Pinpoint the cell where the given text exists, returning its [x, y] midpoint coordinate. 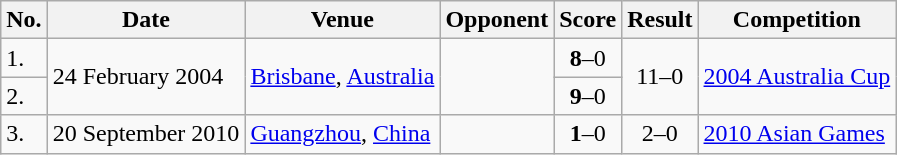
Opponent [497, 20]
11–0 [660, 77]
9–0 [588, 96]
Result [660, 20]
24 February 2004 [146, 77]
Competition [797, 20]
2004 Australia Cup [797, 77]
2. [24, 96]
1–0 [588, 134]
3. [24, 134]
No. [24, 20]
Brisbane, Australia [342, 77]
8–0 [588, 58]
Score [588, 20]
20 September 2010 [146, 134]
2010 Asian Games [797, 134]
2–0 [660, 134]
Venue [342, 20]
1. [24, 58]
Guangzhou, China [342, 134]
Date [146, 20]
